Capture the cell that displays the provided text and extract its [x, y] central coordinate. 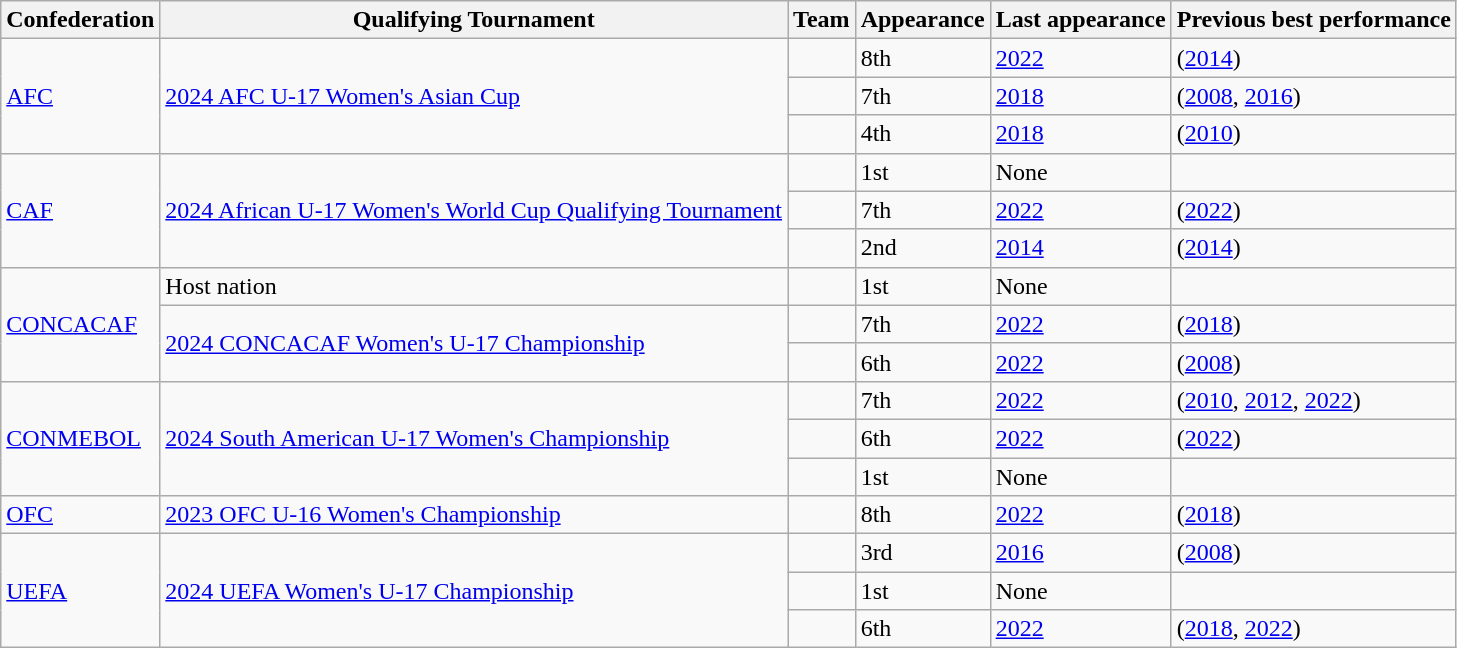
CAF [80, 210]
2024 AFC U-17 Women's Asian Cup [474, 96]
2014 [1080, 248]
2016 [1080, 553]
2nd [922, 248]
Team [822, 20]
2024 CONCACAF Women's U-17 Championship [474, 343]
2024 UEFA Women's U-17 Championship [474, 591]
Previous best performance [1314, 20]
(2018, 2022) [1314, 629]
CONMEBOL [80, 438]
Qualifying Tournament [474, 20]
CONCACAF [80, 324]
UEFA [80, 591]
2023 OFC U-16 Women's Championship [474, 515]
2024 South American U-17 Women's Championship [474, 438]
(2010) [1314, 134]
4th [922, 134]
Last appearance [1080, 20]
Host nation [474, 286]
2024 African U-17 Women's World Cup Qualifying Tournament [474, 210]
Appearance [922, 20]
Confederation [80, 20]
(2008, 2016) [1314, 96]
(2010, 2012, 2022) [1314, 400]
3rd [922, 553]
OFC [80, 515]
AFC [80, 96]
